Extract the [x, y] coordinate from the center of the cell holding the provided text.  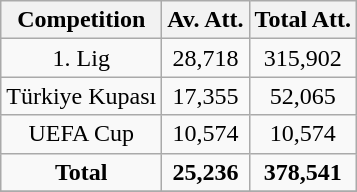
52,065 [303, 96]
17,355 [206, 96]
28,718 [206, 58]
Total [82, 172]
378,541 [303, 172]
Av. Att. [206, 20]
Total Att. [303, 20]
25,236 [206, 172]
315,902 [303, 58]
1. Lig [82, 58]
Türkiye Kupası [82, 96]
UEFA Cup [82, 134]
Competition [82, 20]
